For the text-containing cell, return its midpoint in [x, y] coordinate format. 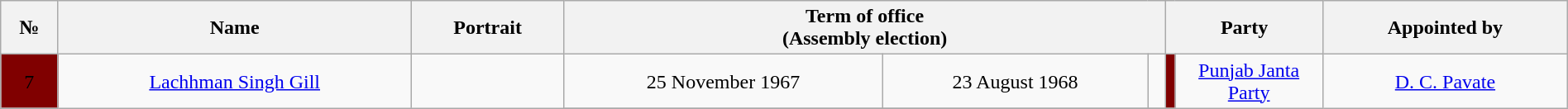
Portrait [488, 28]
Term of office (Assembly election) [865, 28]
Lachhman Singh Gill [235, 81]
25 November 1967 [724, 81]
D. C. Pavate [1446, 81]
Name [235, 28]
№ [30, 28]
Party [1245, 28]
Appointed by [1446, 28]
Punjab Janta Party [1249, 81]
23 August 1968 [1015, 81]
7 [30, 81]
